For the text-containing cell, return its midpoint in [x, y] coordinate format. 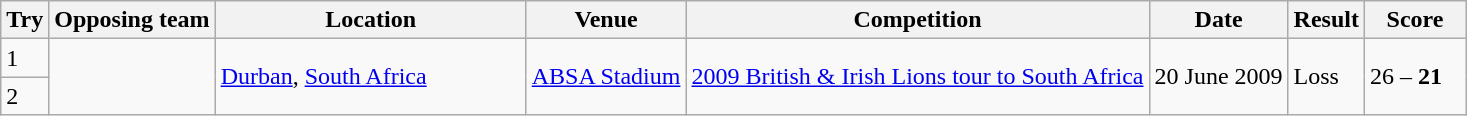
Venue [606, 20]
Opposing team [132, 20]
20 June 2009 [1218, 77]
Location [370, 20]
Score [1414, 20]
Try [25, 20]
1 [25, 58]
Date [1218, 20]
Result [1326, 20]
Durban, South Africa [370, 77]
2009 British & Irish Lions tour to South Africa [918, 77]
Competition [918, 20]
Loss [1326, 77]
26 – 21 [1414, 77]
ABSA Stadium [606, 77]
2 [25, 96]
